From the cell containing the given text, extract its center point as [X, Y] coordinate. 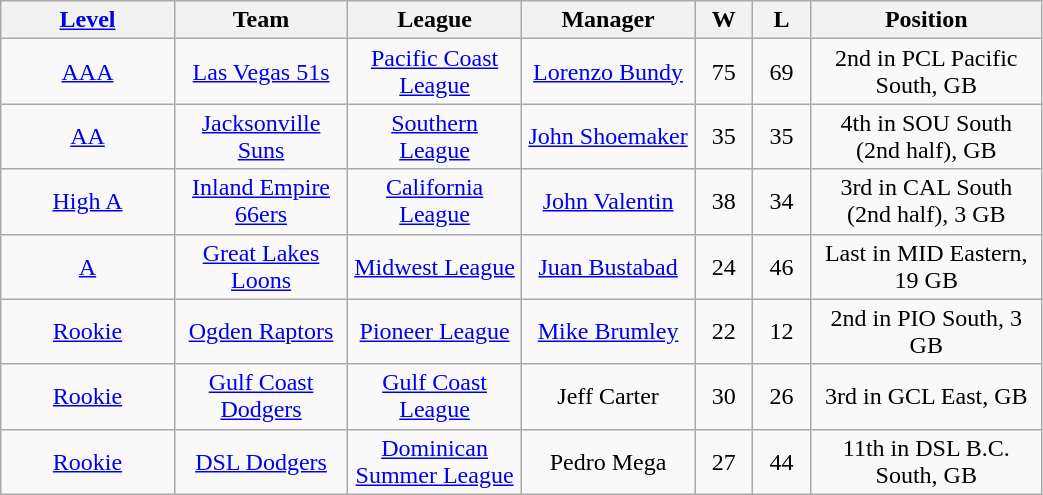
75 [724, 72]
Las Vegas 51s [261, 72]
4th in SOU South (2nd half), GB [927, 136]
John Shoemaker [608, 136]
John Valentin [608, 202]
3rd in GCL East, GB [927, 396]
46 [782, 266]
12 [782, 332]
Dominican Summer League [435, 462]
2nd in PCL Pacific South, GB [927, 72]
Lorenzo Bundy [608, 72]
DSL Dodgers [261, 462]
27 [724, 462]
Mike Brumley [608, 332]
California League [435, 202]
L [782, 20]
Gulf Coast Dodgers [261, 396]
11th in DSL B.C. South, GB [927, 462]
Pacific Coast League [435, 72]
Ogden Raptors [261, 332]
Team [261, 20]
AAA [88, 72]
Level [88, 20]
30 [724, 396]
A [88, 266]
Great Lakes Loons [261, 266]
W [724, 20]
24 [724, 266]
38 [724, 202]
Manager [608, 20]
Jeff Carter [608, 396]
AA [88, 136]
3rd in CAL South (2nd half), 3 GB [927, 202]
Jacksonville Suns [261, 136]
Gulf Coast League [435, 396]
Last in MID Eastern, 19 GB [927, 266]
High A [88, 202]
26 [782, 396]
Southern League [435, 136]
Inland Empire 66ers [261, 202]
Juan Bustabad [608, 266]
22 [724, 332]
Position [927, 20]
69 [782, 72]
Pioneer League [435, 332]
Midwest League [435, 266]
League [435, 20]
34 [782, 202]
44 [782, 462]
Pedro Mega [608, 462]
2nd in PIO South, 3 GB [927, 332]
